Output the (x, y) coordinate of the center of the cell containing the given text.  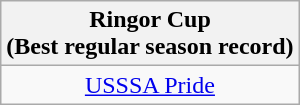
Ringor Cup (Best regular season record) (150, 34)
USSSA Pride (150, 85)
